Identify which cell holds the provided text, then report its (x, y) central coordinate. 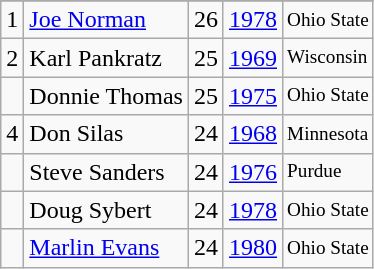
Karl Pankratz (106, 58)
1976 (252, 172)
Donnie Thomas (106, 96)
1980 (252, 248)
Don Silas (106, 134)
Steve Sanders (106, 172)
1975 (252, 96)
1969 (252, 58)
Marlin Evans (106, 248)
Minnesota (328, 134)
Doug Sybert (106, 210)
Wisconsin (328, 58)
2 (12, 58)
1968 (252, 134)
Joe Norman (106, 20)
26 (206, 20)
Purdue (328, 172)
4 (12, 134)
1 (12, 20)
